Locate the cell with the specified text and output its (x, y) center coordinate. 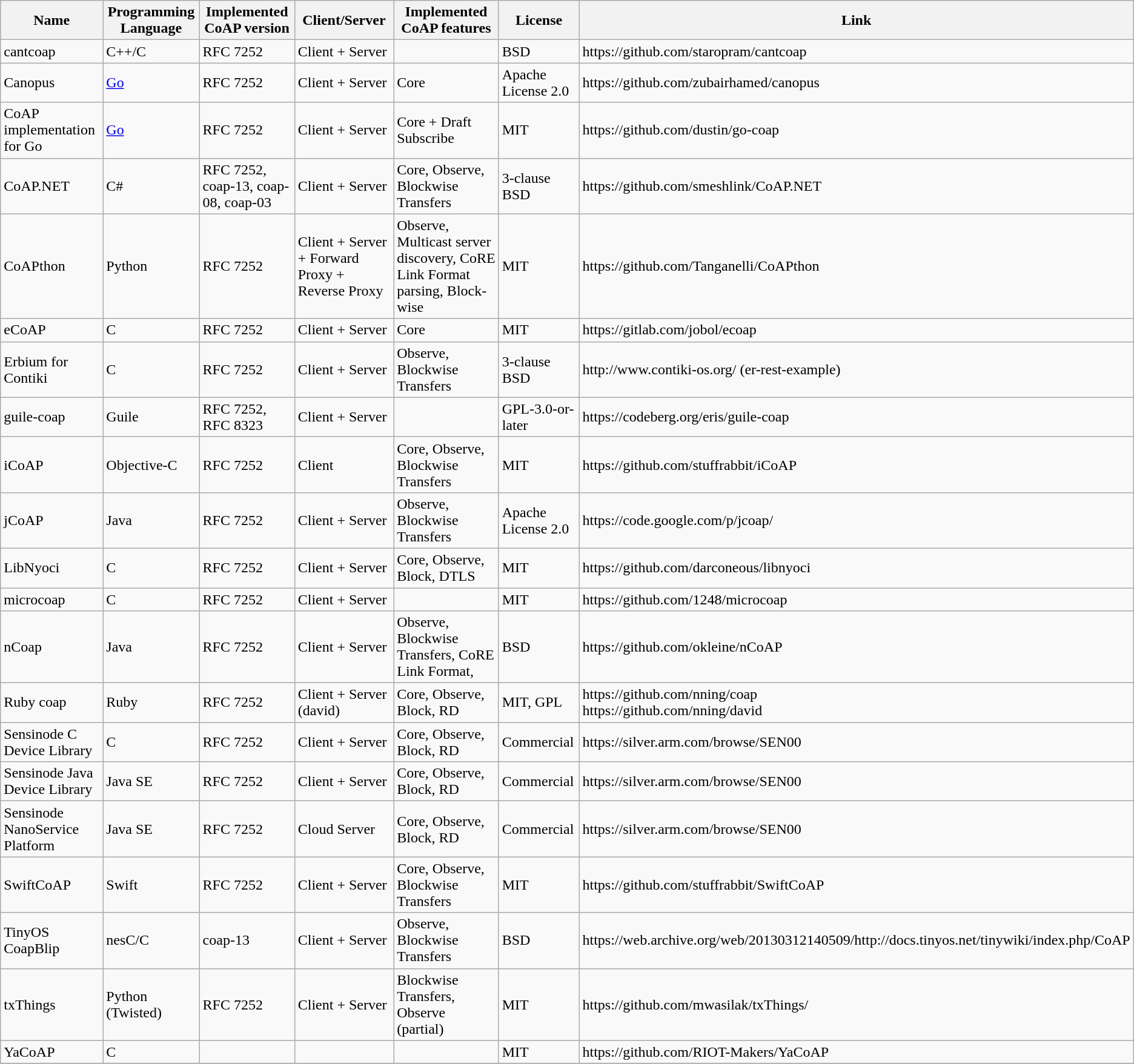
Implemented CoAP version (247, 21)
eCoAP (52, 330)
Observe, Multicast server discovery, CoRE Link Format parsing, Block-wise (446, 266)
https://github.com/dustin/go-coap (857, 130)
Objective-C (151, 464)
Erbium for Contiki (52, 369)
Core, Observe, Block, DTLS (446, 568)
Blockwise Transfers, Observe (partial) (446, 1004)
coap-13 (247, 940)
Client/Server (344, 21)
Cloud Server (344, 829)
Sensinode Java Device Library (52, 781)
Ruby coap (52, 702)
https://github.com/okleine/nCoAP (857, 647)
LibNyoci (52, 568)
CoAP implementation for Go (52, 130)
https://github.com/nning/coaphttps://github.com/nning/david (857, 702)
https://github.com/stuffrabbit/SwiftCoAP (857, 885)
cantcoap (52, 51)
https://github.com/darconeous/libnyoci (857, 568)
Programming Language (151, 21)
Sensinode NanoService Platform (52, 829)
SwiftCoAP (52, 885)
C# (151, 186)
Implemented CoAP features (446, 21)
Ruby (151, 702)
guile-coap (52, 417)
https://gitlab.com/jobol/ecoap (857, 330)
Observe, Blockwise Transfers, CoRE Link Format, (446, 647)
jCoAP (52, 520)
Core + Draft Subscribe (446, 130)
https://github.com/1248/microcoap (857, 599)
MIT, GPL (539, 702)
Client + Server + Forward Proxy + Reverse Proxy (344, 266)
Link (857, 21)
License (539, 21)
nCoap (52, 647)
iCoAP (52, 464)
txThings (52, 1004)
https://web.archive.org/web/20130312140509/http://docs.tinyos.net/tinywiki/index.php/CoAP (857, 940)
https://github.com/staropram/cantcoap (857, 51)
GPL-3.0-or-later (539, 417)
https://code.google.com/p/jcoap/ (857, 520)
RFC 7252, RFC 8323 (247, 417)
https://github.com/RIOT-Makers/YaCoAP (857, 1052)
Name (52, 21)
Canopus (52, 82)
Swift (151, 885)
https://github.com/stuffrabbit/iCoAP (857, 464)
https://github.com/mwasilak/txThings/ (857, 1004)
Python (Twisted) (151, 1004)
Client (344, 464)
Guile (151, 417)
https://codeberg.org/eris/guile-coap (857, 417)
https://github.com/zubairhamed/canopus (857, 82)
Python (151, 266)
Client + Server (david) (344, 702)
Sensinode C Device Library (52, 742)
microcoap (52, 599)
CoAPthon (52, 266)
C++/C (151, 51)
RFC 7252, coap-13, coap-08, coap-03 (247, 186)
https://github.com/Tanganelli/CoAPthon (857, 266)
http://www.contiki-os.org/ (er-rest-example) (857, 369)
nesC/C (151, 940)
YaCoAP (52, 1052)
CoAP.NET (52, 186)
https://github.com/smeshlink/CoAP.NET (857, 186)
TinyOS CoapBlip (52, 940)
